Detect which cell encompasses the target text, then output its (X, Y) center coordinate. 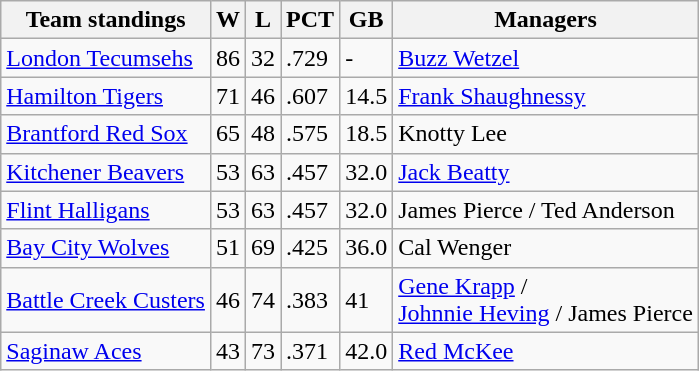
Jack Beatty (546, 172)
London Tecumsehs (106, 58)
Bay City Wolves (106, 248)
43 (228, 351)
69 (264, 248)
Cal Wenger (546, 248)
.425 (310, 248)
Battle Creek Custers (106, 300)
32 (264, 58)
PCT (310, 20)
Managers (546, 20)
Flint Halligans (106, 210)
51 (228, 248)
Frank Shaughnessy (546, 96)
Red McKee (546, 351)
Team standings (106, 20)
73 (264, 351)
Hamilton Tigers (106, 96)
42.0 (366, 351)
86 (228, 58)
.371 (310, 351)
GB (366, 20)
Kitchener Beavers (106, 172)
14.5 (366, 96)
74 (264, 300)
48 (264, 134)
Brantford Red Sox (106, 134)
36.0 (366, 248)
L (264, 20)
41 (366, 300)
W (228, 20)
.607 (310, 96)
- (366, 58)
James Pierce / Ted Anderson (546, 210)
Gene Krapp / Johnnie Heving / James Pierce (546, 300)
71 (228, 96)
Buzz Wetzel (546, 58)
.383 (310, 300)
Knotty Lee (546, 134)
.729 (310, 58)
.575 (310, 134)
18.5 (366, 134)
Saginaw Aces (106, 351)
65 (228, 134)
